For the text-containing cell, return its midpoint in (x, y) coordinate format. 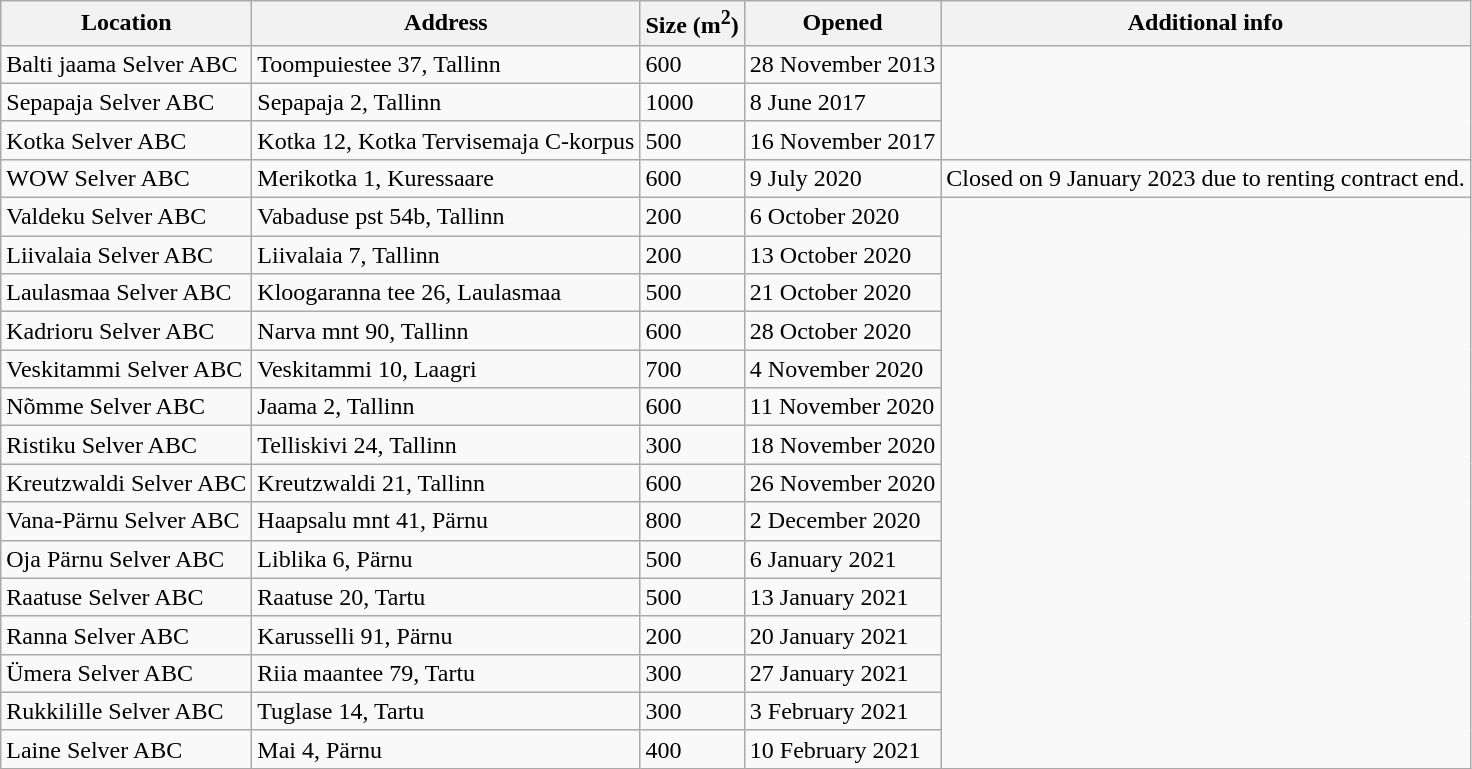
Karusselli 91, Pärnu (446, 635)
Location (126, 24)
10 February 2021 (842, 749)
Kotka Selver ABC (126, 140)
Additional info (1206, 24)
Oja Pärnu Selver ABC (126, 559)
400 (692, 749)
Liivalaia 7, Tallinn (446, 255)
Kotka 12, Kotka Tervisemaja C-korpus (446, 140)
Address (446, 24)
26 November 2020 (842, 483)
Toompuiestee 37, Tallinn (446, 64)
Riia maantee 79, Tartu (446, 673)
3 February 2021 (842, 711)
9 July 2020 (842, 178)
11 November 2020 (842, 407)
Kloogaranna tee 26, Laulasmaa (446, 293)
Balti jaama Selver ABC (126, 64)
Tuglase 14, Tartu (446, 711)
Telliskivi 24, Tallinn (446, 445)
Ümera Selver ABC (126, 673)
13 October 2020 (842, 255)
16 November 2017 (842, 140)
700 (692, 369)
Kreutzwaldi 21, Tallinn (446, 483)
Nõmme Selver ABC (126, 407)
WOW Selver ABC (126, 178)
13 January 2021 (842, 597)
Haapsalu mnt 41, Pärnu (446, 521)
Merikotka 1, Kuressaare (446, 178)
1000 (692, 102)
Liivalaia Selver ABC (126, 255)
6 October 2020 (842, 217)
4 November 2020 (842, 369)
Closed on 9 January 2023 due to renting contract end. (1206, 178)
Rukkilille Selver ABC (126, 711)
Vabaduse pst 54b, Tallinn (446, 217)
Laine Selver ABC (126, 749)
20 January 2021 (842, 635)
Narva mnt 90, Tallinn (446, 331)
6 January 2021 (842, 559)
8 June 2017 (842, 102)
Veskitammi 10, Laagri (446, 369)
Raatuse Selver ABC (126, 597)
21 October 2020 (842, 293)
Sepapaja 2, Tallinn (446, 102)
Valdeku Selver ABC (126, 217)
2 December 2020 (842, 521)
Liblika 6, Pärnu (446, 559)
28 November 2013 (842, 64)
Raatuse 20, Tartu (446, 597)
Kreutzwaldi Selver ABC (126, 483)
Kadrioru Selver ABC (126, 331)
27 January 2021 (842, 673)
Opened (842, 24)
Laulasmaa Selver ABC (126, 293)
Mai 4, Pärnu (446, 749)
28 October 2020 (842, 331)
Ranna Selver ABC (126, 635)
Size (m2) (692, 24)
Jaama 2, Tallinn (446, 407)
18 November 2020 (842, 445)
Sepapaja Selver ABC (126, 102)
Vana-Pärnu Selver ABC (126, 521)
800 (692, 521)
Veskitammi Selver ABC (126, 369)
Ristiku Selver ABC (126, 445)
